Determine the [X, Y] coordinate at the center of the cell enclosing the given text.  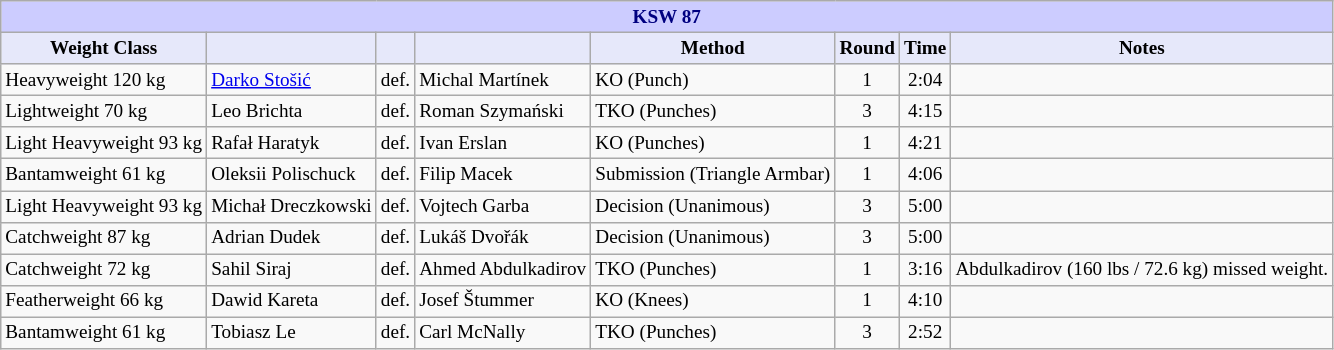
4:10 [924, 301]
Michal Martínek [503, 80]
2:04 [924, 80]
Heavyweight 120 kg [104, 80]
Abdulkadirov (160 lbs / 72.6 kg) missed weight. [1142, 270]
Rafał Haratyk [292, 143]
Ahmed Abdulkadirov [503, 270]
Lightweight 70 kg [104, 111]
Filip Macek [503, 175]
Josef Štummer [503, 301]
Time [924, 48]
Leo Brichta [292, 111]
KO (Knees) [713, 301]
4:15 [924, 111]
Weight Class [104, 48]
Tobiasz Le [292, 333]
Catchweight 72 kg [104, 270]
KO (Punch) [713, 80]
3:16 [924, 270]
Roman Szymański [503, 111]
4:06 [924, 175]
Sahil Siraj [292, 270]
Featherweight 66 kg [104, 301]
Lukáš Dvořák [503, 238]
Round [868, 48]
2:52 [924, 333]
4:21 [924, 143]
Notes [1142, 48]
Ivan Erslan [503, 143]
Oleksii Polischuck [292, 175]
Method [713, 48]
Carl McNally [503, 333]
Submission (Triangle Armbar) [713, 175]
KO (Punches) [713, 143]
Dawid Kareta [292, 301]
Vojtech Garba [503, 206]
Michał Dreczkowski [292, 206]
Adrian Dudek [292, 238]
Darko Stošić [292, 80]
Catchweight 87 kg [104, 238]
KSW 87 [667, 17]
